Output the [x, y] coordinate of the center of the cell containing the given text.  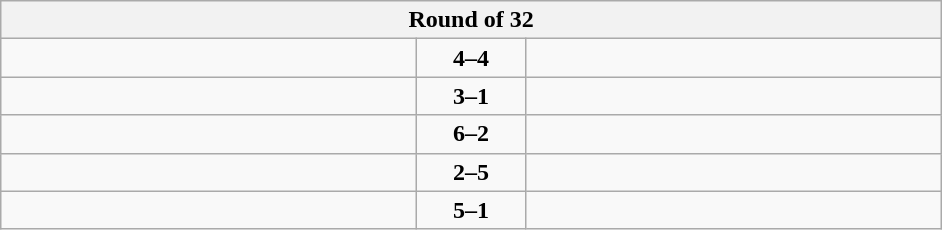
6–2 [472, 134]
Round of 32 [472, 20]
3–1 [472, 96]
4–4 [472, 58]
5–1 [472, 210]
2–5 [472, 172]
